Identify which cell holds the provided text, then report its (X, Y) central coordinate. 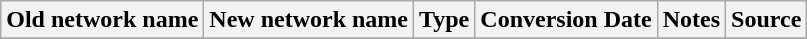
Notes (691, 20)
Old network name (102, 20)
New network name (309, 20)
Source (766, 20)
Conversion Date (566, 20)
Type (444, 20)
